Identify which cell holds the provided text, then report its (x, y) central coordinate. 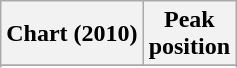
Chart (2010) (72, 34)
Peakposition (189, 34)
